Return [X, Y] of the center of cell containing provided text 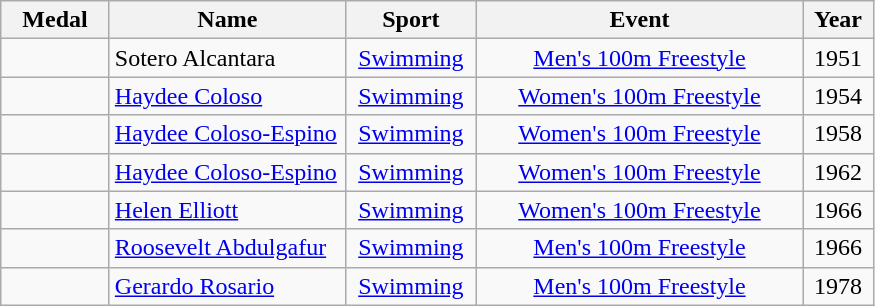
Sotero Alcantara [227, 58]
Name [227, 20]
Event [639, 20]
1958 [838, 134]
Haydee Coloso [227, 96]
Year [838, 20]
Sport [410, 20]
Gerardo Rosario [227, 286]
Roosevelt Abdulgafur [227, 248]
1978 [838, 286]
Helen Elliott [227, 210]
Medal [56, 20]
1962 [838, 172]
1954 [838, 96]
1951 [838, 58]
